Capture the cell that displays the provided text and extract its [X, Y] central coordinate. 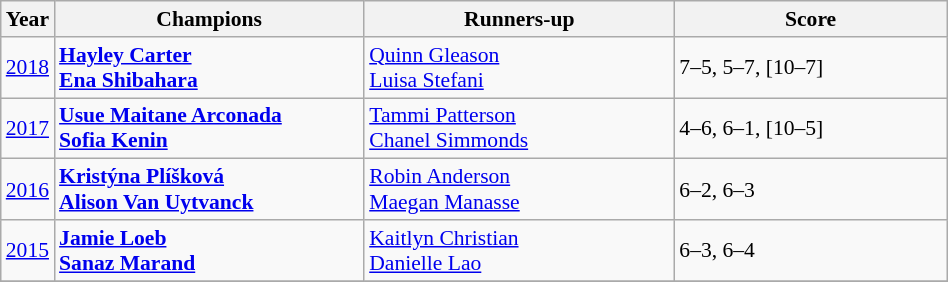
Runners-up [519, 19]
2018 [28, 68]
7–5, 5–7, [10–7] [810, 68]
2015 [28, 250]
Robin Anderson Maegan Manasse [519, 190]
Kristýna Plíšková Alison Van Uytvanck [209, 190]
2017 [28, 128]
Score [810, 19]
Hayley Carter Ena Shibahara [209, 68]
Jamie Loeb Sanaz Marand [209, 250]
6–2, 6–3 [810, 190]
Quinn Gleason Luisa Stefani [519, 68]
Kaitlyn Christian Danielle Lao [519, 250]
Usue Maitane Arconada Sofia Kenin [209, 128]
Champions [209, 19]
6–3, 6–4 [810, 250]
Tammi Patterson Chanel Simmonds [519, 128]
2016 [28, 190]
Year [28, 19]
4–6, 6–1, [10–5] [810, 128]
